Search for the cell housing the specified text and yield its [X, Y] center coordinate. 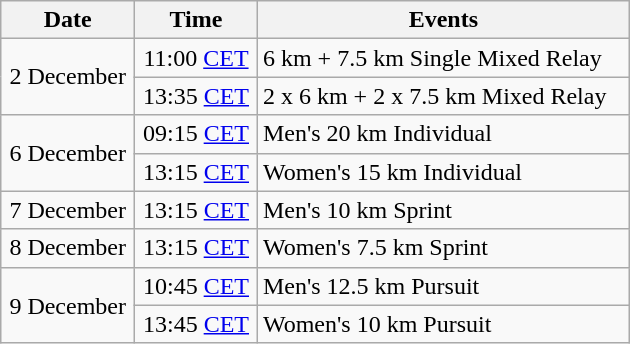
6 km + 7.5 km Single Mixed Relay [443, 58]
Women's 10 km Pursuit [443, 324]
13:45 CET [196, 324]
8 December [68, 248]
Time [196, 20]
11:00 CET [196, 58]
6 December [68, 153]
Men's 12.5 km Pursuit [443, 286]
9 December [68, 305]
Date [68, 20]
7 December [68, 210]
Women's 15 km Individual [443, 172]
Women's 7.5 km Sprint [443, 248]
Men's 20 km Individual [443, 134]
2 December [68, 77]
Events [443, 20]
09:15 CET [196, 134]
13:35 CET [196, 96]
10:45 CET [196, 286]
Men's 10 km Sprint [443, 210]
2 x 6 km + 2 x 7.5 km Mixed Relay [443, 96]
